Return the (x, y) coordinate for the center point of the cell that contains the specified text.  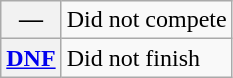
— (31, 20)
DNF (31, 58)
Did not finish (146, 58)
Did not compete (146, 20)
